Extract the [x, y] coordinate from the center of the cell holding the provided text.  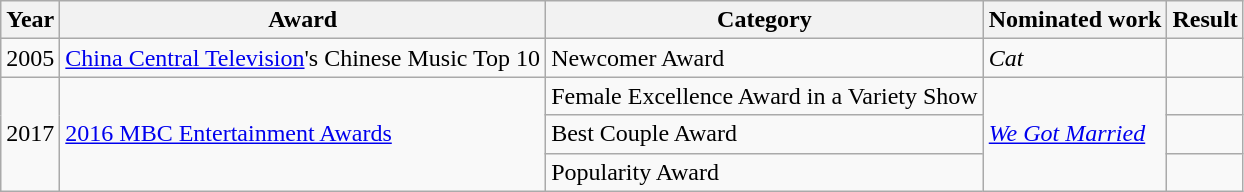
Best Couple Award [765, 134]
2016 MBC Entertainment Awards [303, 134]
Category [765, 20]
Award [303, 20]
2005 [30, 58]
Cat [1075, 58]
Newcomer Award [765, 58]
Year [30, 20]
China Central Television's Chinese Music Top 10 [303, 58]
We Got Married [1075, 134]
2017 [30, 134]
Popularity Award [765, 172]
Result [1205, 20]
Nominated work [1075, 20]
Female Excellence Award in a Variety Show [765, 96]
